Search for the cell housing the specified text and yield its (X, Y) center coordinate. 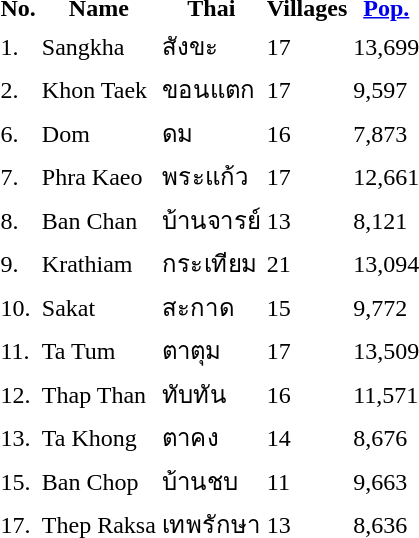
บ้านชบ (211, 481)
Thap Than (98, 394)
ตาตุม (211, 350)
ดม (211, 133)
14 (306, 438)
ขอนแตก (211, 90)
สังขะ (211, 46)
Ban Chop (98, 481)
ตาคง (211, 438)
Krathiam (98, 264)
13 (306, 220)
ทับทัน (211, 394)
21 (306, 264)
Sangkha (98, 46)
พระแก้ว (211, 176)
สะกาด (211, 307)
15 (306, 307)
Ban Chan (98, 220)
Ta Khong (98, 438)
Phra Kaeo (98, 176)
กระเทียม (211, 264)
Ta Tum (98, 350)
บ้านจารย์ (211, 220)
Khon Taek (98, 90)
Sakat (98, 307)
Dom (98, 133)
11 (306, 481)
